Find where the given text appears and provide that cell's center as (X, Y) coordinate. 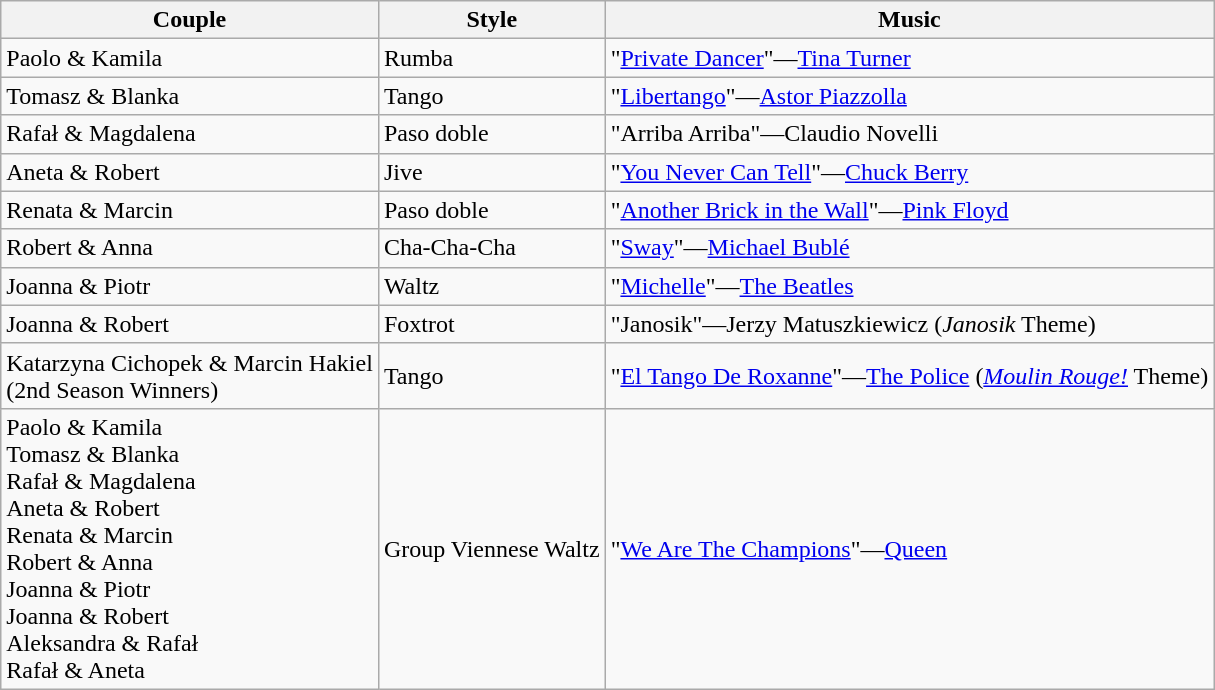
Katarzyna Cichopek & Marcin Hakiel(2nd Season Winners) (190, 376)
"Arriba Arriba"—Claudio Novelli (910, 134)
Joanna & Robert (190, 324)
Tomasz & Blanka (190, 96)
Style (492, 20)
Renata & Marcin (190, 210)
"We Are The Champions"—Queen (910, 548)
Waltz (492, 286)
Aneta & Robert (190, 172)
Group Viennese Waltz (492, 548)
"Michelle"—The Beatles (910, 286)
Jive (492, 172)
Rafał & Magdalena (190, 134)
Music (910, 20)
"Another Brick in the Wall"—Pink Floyd (910, 210)
Rumba (492, 58)
Robert & Anna (190, 248)
"Sway"—Michael Bublé (910, 248)
Joanna & Piotr (190, 286)
"You Never Can Tell"—Chuck Berry (910, 172)
"Libertango"—Astor Piazzolla (910, 96)
Foxtrot (492, 324)
"Private Dancer"—Tina Turner (910, 58)
"El Tango De Roxanne"—The Police (Moulin Rouge! Theme) (910, 376)
Cha-Cha-Cha (492, 248)
"Janosik"—Jerzy Matuszkiewicz (Janosik Theme) (910, 324)
Couple (190, 20)
Paolo & Kamila (190, 58)
